Pinpoint the cell where the given text exists, returning its (x, y) midpoint coordinate. 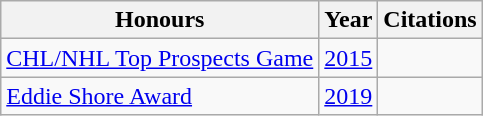
Citations (430, 20)
Eddie Shore Award (160, 96)
Honours (160, 20)
Year (348, 20)
2015 (348, 58)
CHL/NHL Top Prospects Game (160, 58)
2019 (348, 96)
